Capture the cell that displays the provided text and extract its (X, Y) central coordinate. 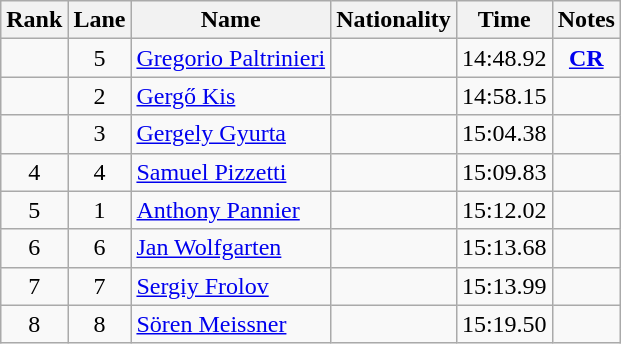
15:13.68 (504, 248)
Gergely Gyurta (231, 134)
Samuel Pizzetti (231, 172)
1 (100, 210)
Jan Wolfgarten (231, 248)
Sergiy Frolov (231, 286)
Gregorio Paltrinieri (231, 58)
Anthony Pannier (231, 210)
Time (504, 20)
15:04.38 (504, 134)
15:19.50 (504, 324)
15:13.99 (504, 286)
Lane (100, 20)
Rank (34, 20)
Gergő Kis (231, 96)
3 (100, 134)
CR (586, 58)
14:48.92 (504, 58)
Name (231, 20)
2 (100, 96)
Nationality (394, 20)
Notes (586, 20)
15:12.02 (504, 210)
15:09.83 (504, 172)
Sören Meissner (231, 324)
14:58.15 (504, 96)
